Return the (X, Y) coordinate for the center point of the cell that contains the specified text.  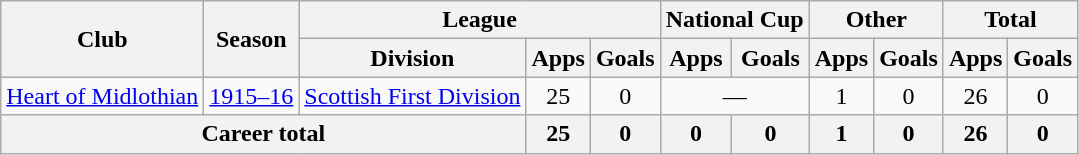
Scottish First Division (412, 96)
Season (252, 39)
Heart of Midlothian (102, 96)
1915–16 (252, 96)
— (734, 96)
Division (412, 58)
National Cup (734, 20)
League (480, 20)
Other (876, 20)
Club (102, 39)
Career total (264, 134)
Total (1010, 20)
